Search for the cell housing the specified text and yield its (X, Y) center coordinate. 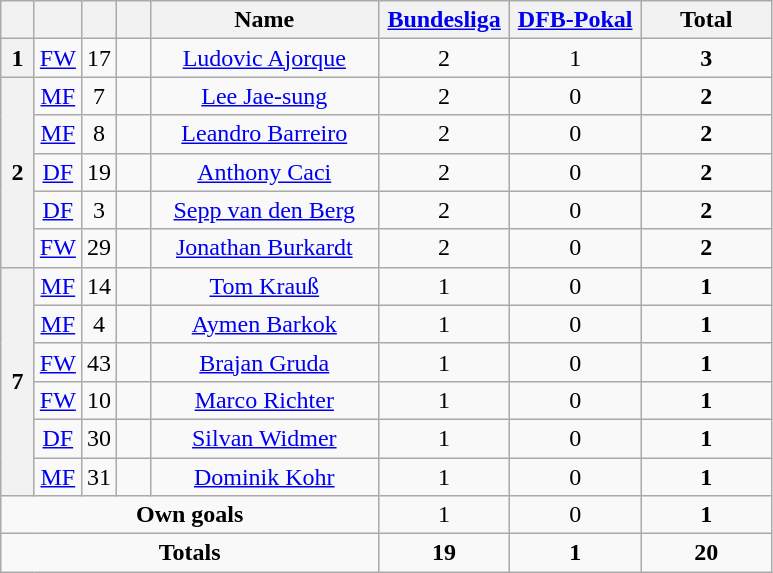
Silvan Widmer (264, 438)
Aymen Barkok (264, 324)
17 (98, 58)
Name (264, 20)
DFB-Pokal (576, 20)
Brajan Gruda (264, 362)
Lee Jae-sung (264, 96)
14 (98, 286)
Sepp van den Berg (264, 210)
20 (706, 553)
Ludovic Ajorque (264, 58)
Dominik Kohr (264, 477)
30 (98, 438)
8 (98, 134)
31 (98, 477)
4 (98, 324)
Tom Krauß (264, 286)
Totals (190, 553)
29 (98, 248)
Jonathan Burkardt (264, 248)
43 (98, 362)
Bundesliga (444, 20)
Anthony Caci (264, 172)
Own goals (190, 515)
Total (706, 20)
10 (98, 400)
Leandro Barreiro (264, 134)
Marco Richter (264, 400)
